Locate the cell with the specified text and output its [X, Y] center coordinate. 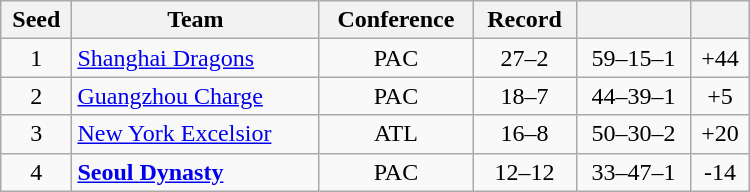
2 [36, 96]
Team [196, 20]
27–2 [524, 58]
3 [36, 134]
Seoul Dynasty [196, 172]
ATL [396, 134]
+5 [720, 96]
4 [36, 172]
Seed [36, 20]
-14 [720, 172]
+44 [720, 58]
Shanghai Dragons [196, 58]
12–12 [524, 172]
+20 [720, 134]
50–30–2 [633, 134]
Conference [396, 20]
Guangzhou Charge [196, 96]
18–7 [524, 96]
33–47–1 [633, 172]
59–15–1 [633, 58]
16–8 [524, 134]
New York Excelsior [196, 134]
Record [524, 20]
1 [36, 58]
44–39–1 [633, 96]
